Scan for the cell matching the given text and deliver its (x, y) coordinate at center. 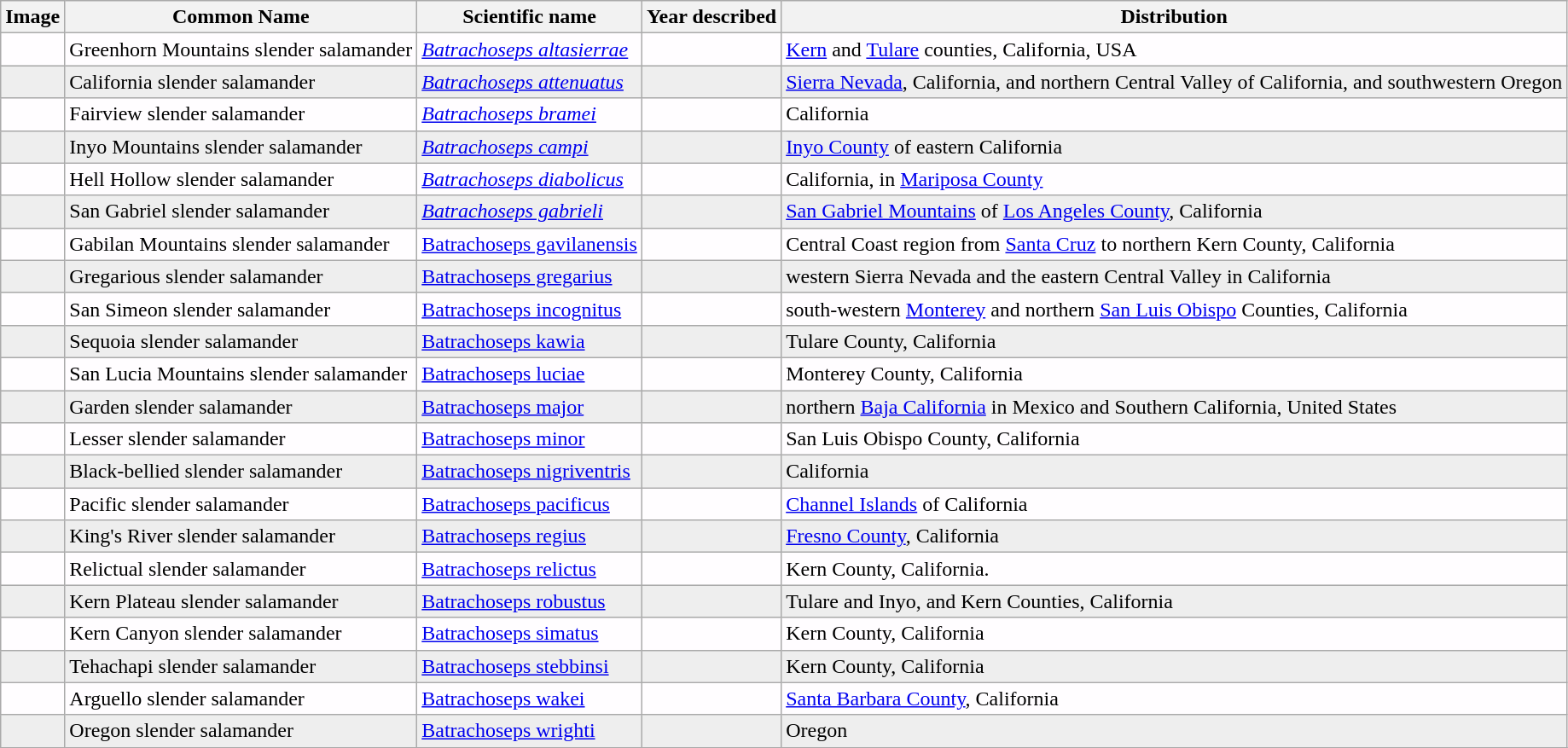
Batrachoseps major (530, 407)
Sequoia slender salamander (241, 341)
Greenhorn Mountains slender salamander (241, 49)
Central Coast region from Santa Cruz to northern Kern County, California (1174, 244)
King's River slender salamander (241, 536)
Oregon slender salamander (241, 731)
Fresno County, California (1174, 536)
Batrachoseps altasierrae (530, 49)
Batrachoseps luciae (530, 374)
Batrachoseps relictus (530, 569)
Fairview slender salamander (241, 114)
Distribution (1174, 17)
Arguello slender salamander (241, 699)
western Sierra Nevada and the eastern Central Valley in California (1174, 276)
Hell Hollow slender salamander (241, 179)
Tulare County, California (1174, 341)
south-western Monterey and northern San Luis Obispo Counties, California (1174, 309)
Batrachoseps simatus (530, 634)
San Gabriel Mountains of Los Angeles County, California (1174, 212)
Garden slender salamander (241, 407)
Batrachoseps gregarius (530, 276)
California, in Mariposa County (1174, 179)
Batrachoseps gavilanensis (530, 244)
Santa Barbara County, California (1174, 699)
Batrachoseps attenuatus (530, 82)
Black-bellied slender salamander (241, 472)
Batrachoseps gabrieli (530, 212)
Monterey County, California (1174, 374)
Sierra Nevada, California, and northern Central Valley of California, and southwestern Oregon (1174, 82)
Inyo Mountains slender salamander (241, 147)
Batrachoseps kawia (530, 341)
Kern Plateau slender salamander (241, 601)
Pacific slender salamander (241, 504)
Batrachoseps robustus (530, 601)
Batrachoseps nigriventris (530, 472)
San Gabriel slender salamander (241, 212)
Batrachoseps wakei (530, 699)
Gregarious slender salamander (241, 276)
Tulare and Inyo, and Kern Counties, California (1174, 601)
Year described (711, 17)
Image (32, 17)
Batrachoseps stebbinsi (530, 666)
San Simeon slender salamander (241, 309)
Batrachoseps minor (530, 439)
Batrachoseps pacificus (530, 504)
San Lucia Mountains slender salamander (241, 374)
Scientific name (530, 17)
Oregon (1174, 731)
Channel Islands of California (1174, 504)
Batrachoseps diabolicus (530, 179)
Lesser slender salamander (241, 439)
Kern County, California. (1174, 569)
northern Baja California in Mexico and Southern California, United States (1174, 407)
Batrachoseps bramei (530, 114)
San Luis Obispo County, California (1174, 439)
Relictual slender salamander (241, 569)
Gabilan Mountains slender salamander (241, 244)
Kern and Tulare counties, California, USA (1174, 49)
California slender salamander (241, 82)
Tehachapi slender salamander (241, 666)
Batrachoseps regius (530, 536)
Common Name (241, 17)
Kern Canyon slender salamander (241, 634)
Batrachoseps incognitus (530, 309)
Batrachoseps wrighti (530, 731)
Inyo County of eastern California (1174, 147)
Batrachoseps campi (530, 147)
